From the cell containing the given text, extract its center point as [X, Y] coordinate. 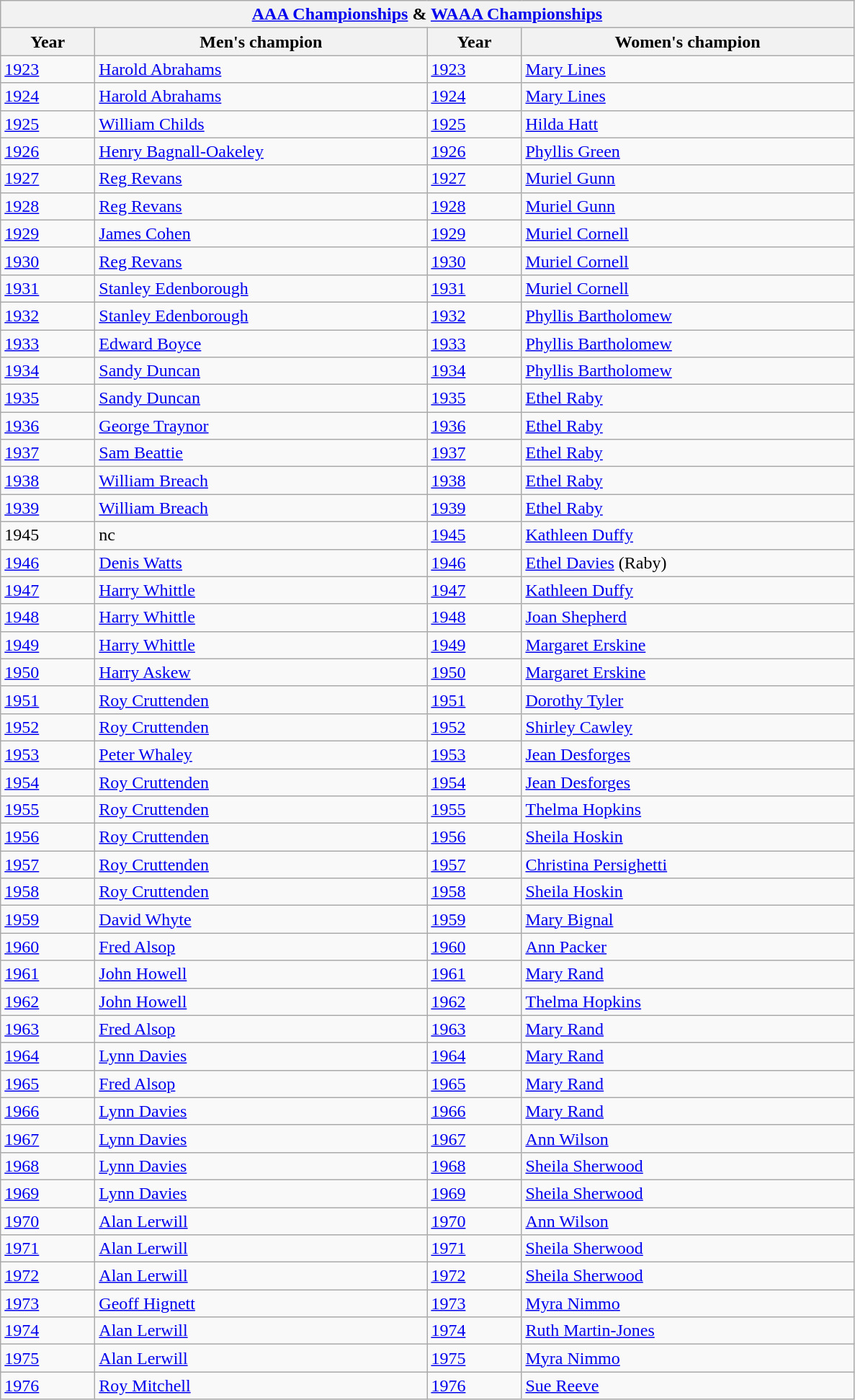
Joan Shepherd [687, 617]
Ruth Martin-Jones [687, 1331]
Men's champion [261, 42]
Henry Bagnall-Oakeley [261, 151]
Harry Askew [261, 672]
Sue Reeve [687, 1386]
Peter Whaley [261, 754]
Shirley Cawley [687, 727]
George Traynor [261, 426]
Dorothy Tyler [687, 700]
Mary Bignal [687, 919]
Roy Mitchell [261, 1386]
Geoff Hignett [261, 1303]
Edward Boyce [261, 344]
nc [261, 535]
Ethel Davies (Raby) [687, 563]
Ann Packer [687, 947]
Hilda Hatt [687, 124]
David Whyte [261, 919]
Sam Beattie [261, 453]
James Cohen [261, 233]
AAA Championships & WAAA Championships [427, 14]
Denis Watts [261, 563]
Christina Persighetti [687, 865]
Phyllis Green [687, 151]
William Childs [261, 124]
Women's champion [687, 42]
